Search for the cell housing the specified text and yield its [x, y] center coordinate. 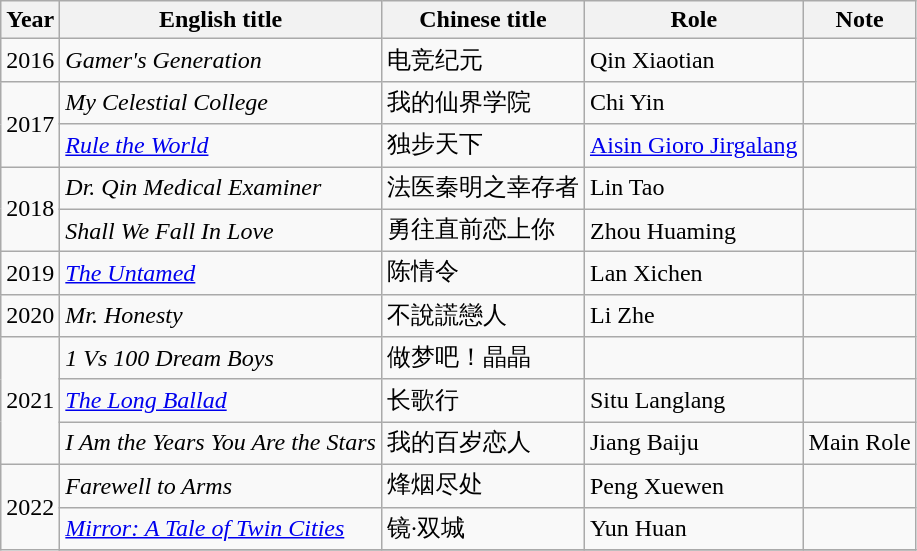
长歌行 [482, 400]
I Am the Years You Are the Stars [221, 444]
English title [221, 20]
2016 [30, 60]
2019 [30, 274]
勇往直前恋上你 [482, 230]
Dr. Qin Medical Examiner [221, 188]
Main Role [860, 444]
独步天下 [482, 146]
法医秦明之幸存者 [482, 188]
Lin Tao [694, 188]
Situ Langlang [694, 400]
The Long Ballad [221, 400]
The Untamed [221, 274]
Mirror: A Tale of Twin Cities [221, 528]
2017 [30, 124]
Mr. Honesty [221, 316]
Yun Huan [694, 528]
镜·双城 [482, 528]
电竞纪元 [482, 60]
烽烟尽处 [482, 486]
2022 [30, 506]
我的百岁恋人 [482, 444]
Lan Xichen [694, 274]
2018 [30, 208]
我的仙界学院 [482, 102]
Qin Xiaotian [694, 60]
Shall We Fall In Love [221, 230]
Role [694, 20]
做梦吧！晶晶 [482, 358]
1 Vs 100 Dream Boys [221, 358]
Rule the World [221, 146]
Jiang Baiju [694, 444]
Chinese title [482, 20]
Aisin Gioro Jirgalang [694, 146]
Li Zhe [694, 316]
不說謊戀人 [482, 316]
2020 [30, 316]
2021 [30, 401]
陈情令 [482, 274]
Zhou Huaming [694, 230]
Farewell to Arms [221, 486]
Year [30, 20]
My Celestial College [221, 102]
Peng Xuewen [694, 486]
Gamer's Generation [221, 60]
Chi Yin [694, 102]
Note [860, 20]
